Pinpoint the cell where the given text exists, returning its [X, Y] midpoint coordinate. 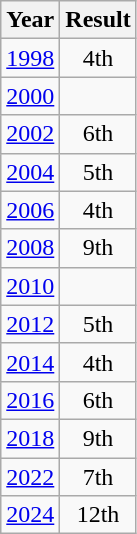
Result [98, 20]
7th [98, 477]
2008 [30, 248]
2006 [30, 210]
2000 [30, 96]
2022 [30, 477]
2012 [30, 324]
2016 [30, 400]
2004 [30, 172]
2018 [30, 438]
2024 [30, 515]
2014 [30, 362]
12th [98, 515]
Year [30, 20]
2010 [30, 286]
1998 [30, 58]
2002 [30, 134]
